Search for the cell housing the specified text and yield its [X, Y] center coordinate. 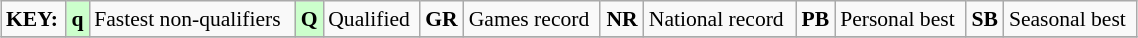
National record [720, 19]
KEY: [34, 19]
Seasonal best [1070, 19]
Q [309, 19]
Games record [532, 19]
NR [622, 19]
Personal best [900, 19]
Fastest non-qualifiers [192, 19]
GR [442, 19]
PB [816, 19]
q [78, 19]
SB [985, 19]
Qualified [371, 19]
